Find where the given text appears and provide that cell's center as (X, Y) coordinate. 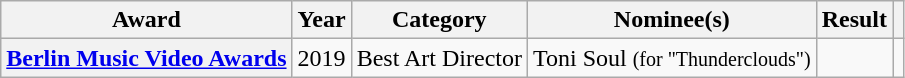
Result (854, 20)
Best Art Director (439, 58)
2019 (322, 58)
Nominee(s) (672, 20)
Year (322, 20)
Award (146, 20)
Toni Soul (for "Thunderclouds") (672, 58)
Berlin Music Video Awards (146, 58)
Category (439, 20)
